Provide the (X, Y) coordinate of the cell's center where the given text is located.  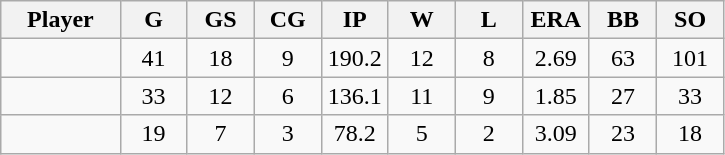
CG (288, 20)
2 (488, 134)
6 (288, 96)
BB (622, 20)
ERA (556, 20)
11 (422, 96)
3 (288, 134)
W (422, 20)
63 (622, 58)
19 (154, 134)
2.69 (556, 58)
23 (622, 134)
L (488, 20)
3.09 (556, 134)
136.1 (354, 96)
41 (154, 58)
101 (690, 58)
SO (690, 20)
1.85 (556, 96)
190.2 (354, 58)
7 (220, 134)
78.2 (354, 134)
5 (422, 134)
IP (354, 20)
Player (60, 20)
G (154, 20)
8 (488, 58)
GS (220, 20)
27 (622, 96)
